Find where the given text appears and provide that cell's center as (X, Y) coordinate. 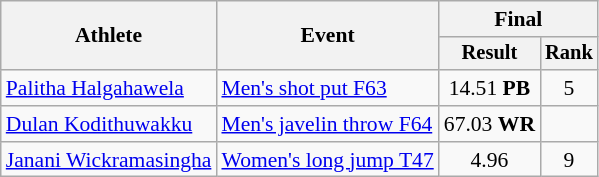
Men's shot put F63 (327, 88)
14.51 PB (490, 88)
Final (518, 19)
67.03 WR (490, 124)
5 (569, 88)
Event (327, 36)
Result (490, 54)
Athlete (109, 36)
Dulan Kodithuwakku (109, 124)
Rank (569, 54)
Men's javelin throw F64 (327, 124)
Palitha Halgahawela (109, 88)
